Output the (x, y) coordinate of the center of the cell containing the given text.  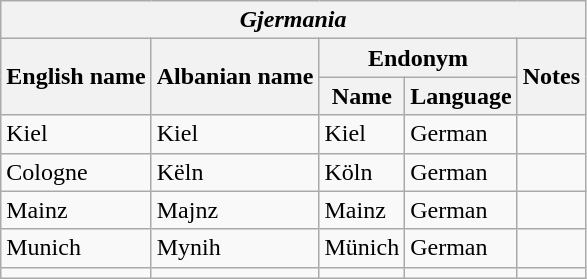
Notes (551, 77)
Language (461, 96)
Endonym (418, 58)
Gjermania (294, 20)
Këln (235, 172)
Majnz (235, 210)
English name (76, 77)
Munich (76, 248)
Name (362, 96)
Köln (362, 172)
Cologne (76, 172)
Albanian name (235, 77)
Mynih (235, 248)
Münich (362, 248)
